Identify which cell holds the provided text, then report its [X, Y] central coordinate. 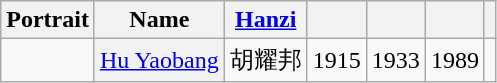
Name [159, 20]
Portrait [48, 20]
1933 [396, 60]
Hu Yaobang [159, 60]
Hanzi [266, 20]
胡耀邦 [266, 60]
1989 [454, 60]
1915 [336, 60]
